For the text-containing cell, return its midpoint in [x, y] coordinate format. 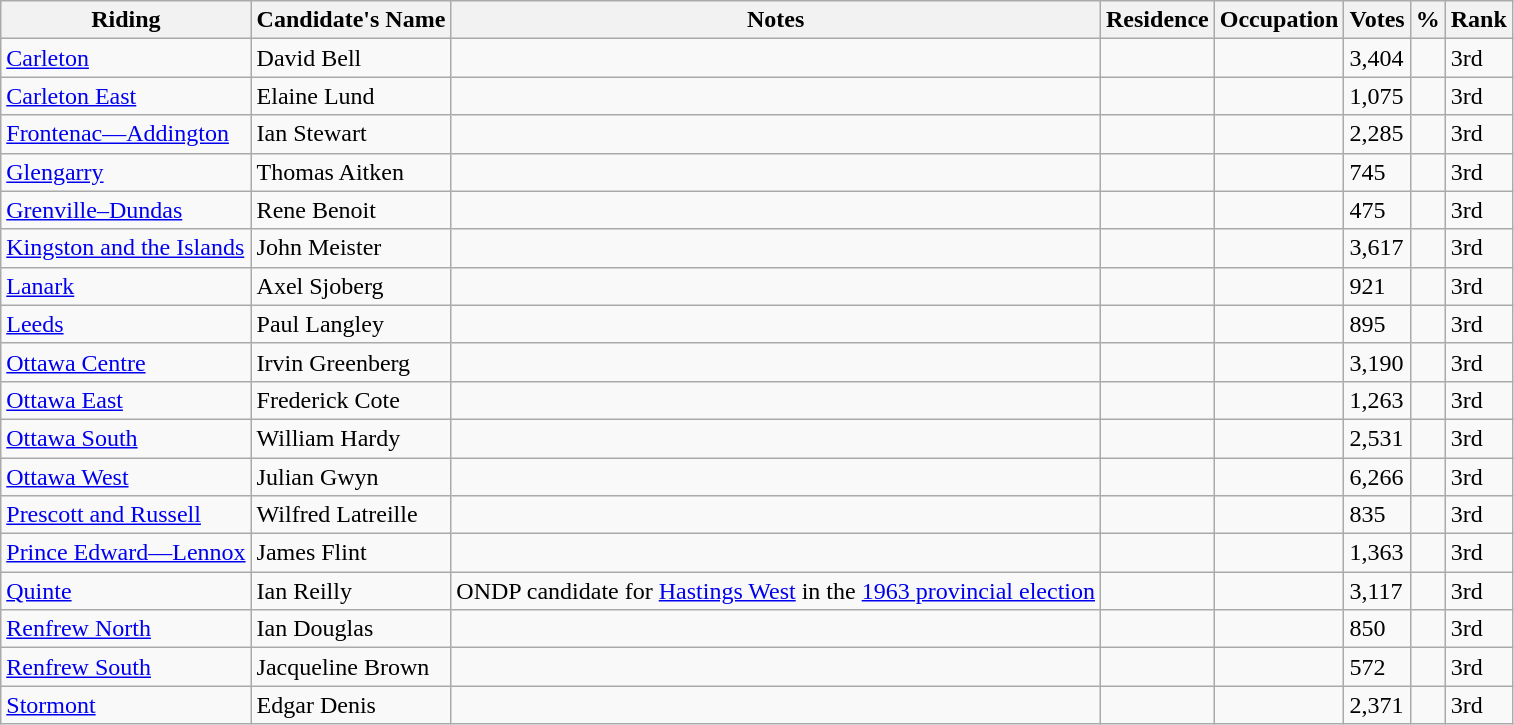
Rene Benoit [351, 210]
% [1428, 20]
835 [1377, 515]
Ottawa Centre [126, 362]
895 [1377, 324]
Votes [1377, 20]
3,117 [1377, 591]
Carleton East [126, 96]
Paul Langley [351, 324]
Jacqueline Brown [351, 667]
2,531 [1377, 438]
Leeds [126, 324]
850 [1377, 629]
Wilfred Latreille [351, 515]
2,371 [1377, 705]
572 [1377, 667]
Irvin Greenberg [351, 362]
Kingston and the Islands [126, 248]
921 [1377, 286]
Elaine Lund [351, 96]
Thomas Aitken [351, 172]
ONDP candidate for Hastings West in the 1963 provincial election [776, 591]
James Flint [351, 553]
Prince Edward—Lennox [126, 553]
3,404 [1377, 58]
Ottawa East [126, 400]
Prescott and Russell [126, 515]
Quinte [126, 591]
Residence [1158, 20]
Candidate's Name [351, 20]
Rank [1478, 20]
Occupation [1279, 20]
6,266 [1377, 477]
Riding [126, 20]
Carleton [126, 58]
Lanark [126, 286]
3,190 [1377, 362]
Glengarry [126, 172]
Ian Reilly [351, 591]
Ian Stewart [351, 134]
Renfrew South [126, 667]
Renfrew North [126, 629]
David Bell [351, 58]
Axel Sjoberg [351, 286]
Ottawa West [126, 477]
Grenville–Dundas [126, 210]
Stormont [126, 705]
2,285 [1377, 134]
Julian Gwyn [351, 477]
John Meister [351, 248]
William Hardy [351, 438]
Notes [776, 20]
1,075 [1377, 96]
475 [1377, 210]
3,617 [1377, 248]
Ian Douglas [351, 629]
Ottawa South [126, 438]
Frederick Cote [351, 400]
Frontenac—Addington [126, 134]
1,263 [1377, 400]
745 [1377, 172]
Edgar Denis [351, 705]
1,363 [1377, 553]
